Detect which cell encompasses the target text, then output its [x, y] center coordinate. 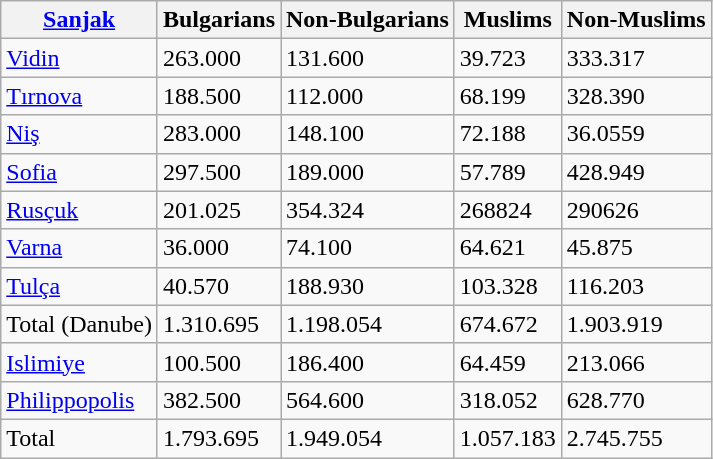
263.000 [218, 58]
290626 [636, 210]
Tırnova [80, 96]
188.930 [367, 286]
40.570 [218, 286]
201.025 [218, 210]
1.949.054 [367, 438]
Niş [80, 134]
148.100 [367, 134]
2.745.755 [636, 438]
72.188 [508, 134]
36.0559 [636, 134]
Non-Muslims [636, 20]
74.100 [367, 248]
1.310.695 [218, 324]
64.459 [508, 362]
112.000 [367, 96]
318.052 [508, 400]
Non-Bulgarians [367, 20]
131.600 [367, 58]
382.500 [218, 400]
674.672 [508, 324]
189.000 [367, 172]
213.066 [636, 362]
283.000 [218, 134]
188.500 [218, 96]
186.400 [367, 362]
564.600 [367, 400]
268824 [508, 210]
Total [80, 438]
Total (Danube) [80, 324]
Varna [80, 248]
628.770 [636, 400]
Rusçuk [80, 210]
Vidin [80, 58]
103.328 [508, 286]
Muslims [508, 20]
64.621 [508, 248]
116.203 [636, 286]
57.789 [508, 172]
1.057.183 [508, 438]
Bulgarians [218, 20]
1.903.919 [636, 324]
39.723 [508, 58]
Islimiye [80, 362]
328.390 [636, 96]
45.875 [636, 248]
Sofia [80, 172]
1.793.695 [218, 438]
333.317 [636, 58]
428.949 [636, 172]
354.324 [367, 210]
297.500 [218, 172]
Sanjak [80, 20]
68.199 [508, 96]
1.198.054 [367, 324]
Philippopolis [80, 400]
Tulça [80, 286]
36.000 [218, 248]
100.500 [218, 362]
